Provide the (x, y) coordinate of the cell's center where the given text is located.  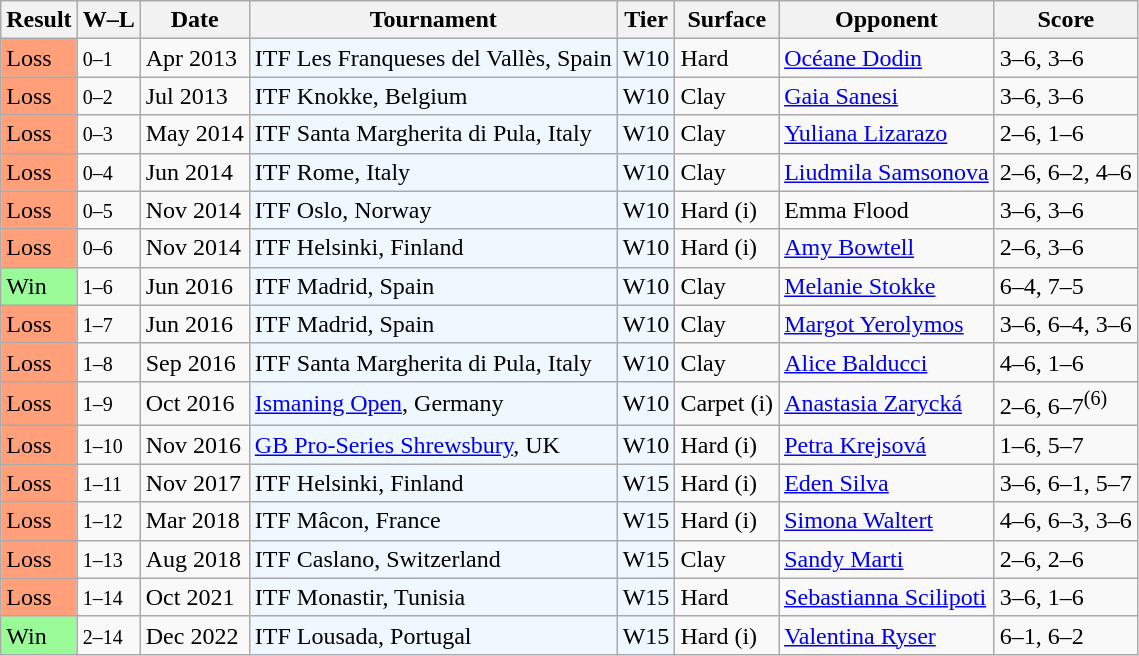
1–6 (108, 286)
6–1, 6–2 (1066, 635)
1–14 (108, 597)
ITF Caslano, Switzerland (433, 559)
0–3 (108, 134)
3–6, 6–4, 3–6 (1066, 324)
Emma Flood (887, 210)
Nov 2017 (194, 483)
Aug 2018 (194, 559)
GB Pro-Series Shrewsbury, UK (433, 445)
2–6, 6–2, 4–6 (1066, 172)
Mar 2018 (194, 521)
Apr 2013 (194, 58)
Sebastianna Scilipoti (887, 597)
1–6, 5–7 (1066, 445)
6–4, 7–5 (1066, 286)
2–6, 2–6 (1066, 559)
ITF Lousada, Portugal (433, 635)
0–6 (108, 248)
4–6, 1–6 (1066, 362)
Carpet (i) (727, 404)
Dec 2022 (194, 635)
Oct 2021 (194, 597)
Sandy Marti (887, 559)
Simona Waltert (887, 521)
3–6, 6–1, 5–7 (1066, 483)
Surface (727, 20)
Amy Bowtell (887, 248)
Tournament (433, 20)
ITF Knokke, Belgium (433, 96)
Ismaning Open, Germany (433, 404)
ITF Rome, Italy (433, 172)
Score (1066, 20)
Oct 2016 (194, 404)
1–10 (108, 445)
1–13 (108, 559)
Anastasia Zarycká (887, 404)
Jun 2014 (194, 172)
Jul 2013 (194, 96)
1–12 (108, 521)
1–9 (108, 404)
1–8 (108, 362)
3–6, 1–6 (1066, 597)
ITF Monastir, Tunisia (433, 597)
Liudmila Samsonova (887, 172)
ITF Mâcon, France (433, 521)
Margot Yerolymos (887, 324)
Tier (646, 20)
0–4 (108, 172)
4–6, 6–3, 3–6 (1066, 521)
Sep 2016 (194, 362)
0–5 (108, 210)
Alice Balducci (887, 362)
2–14 (108, 635)
Opponent (887, 20)
2–6, 1–6 (1066, 134)
Gaia Sanesi (887, 96)
ITF Oslo, Norway (433, 210)
Valentina Ryser (887, 635)
1–11 (108, 483)
Melanie Stokke (887, 286)
Yuliana Lizarazo (887, 134)
0–1 (108, 58)
Eden Silva (887, 483)
1–7 (108, 324)
Result (39, 20)
2–6, 6–7(6) (1066, 404)
W–L (108, 20)
Nov 2016 (194, 445)
Océane Dodin (887, 58)
Petra Krejsová (887, 445)
0–2 (108, 96)
Date (194, 20)
2–6, 3–6 (1066, 248)
May 2014 (194, 134)
ITF Les Franqueses del Vallès, Spain (433, 58)
